For the text-containing cell, return its midpoint in [x, y] coordinate format. 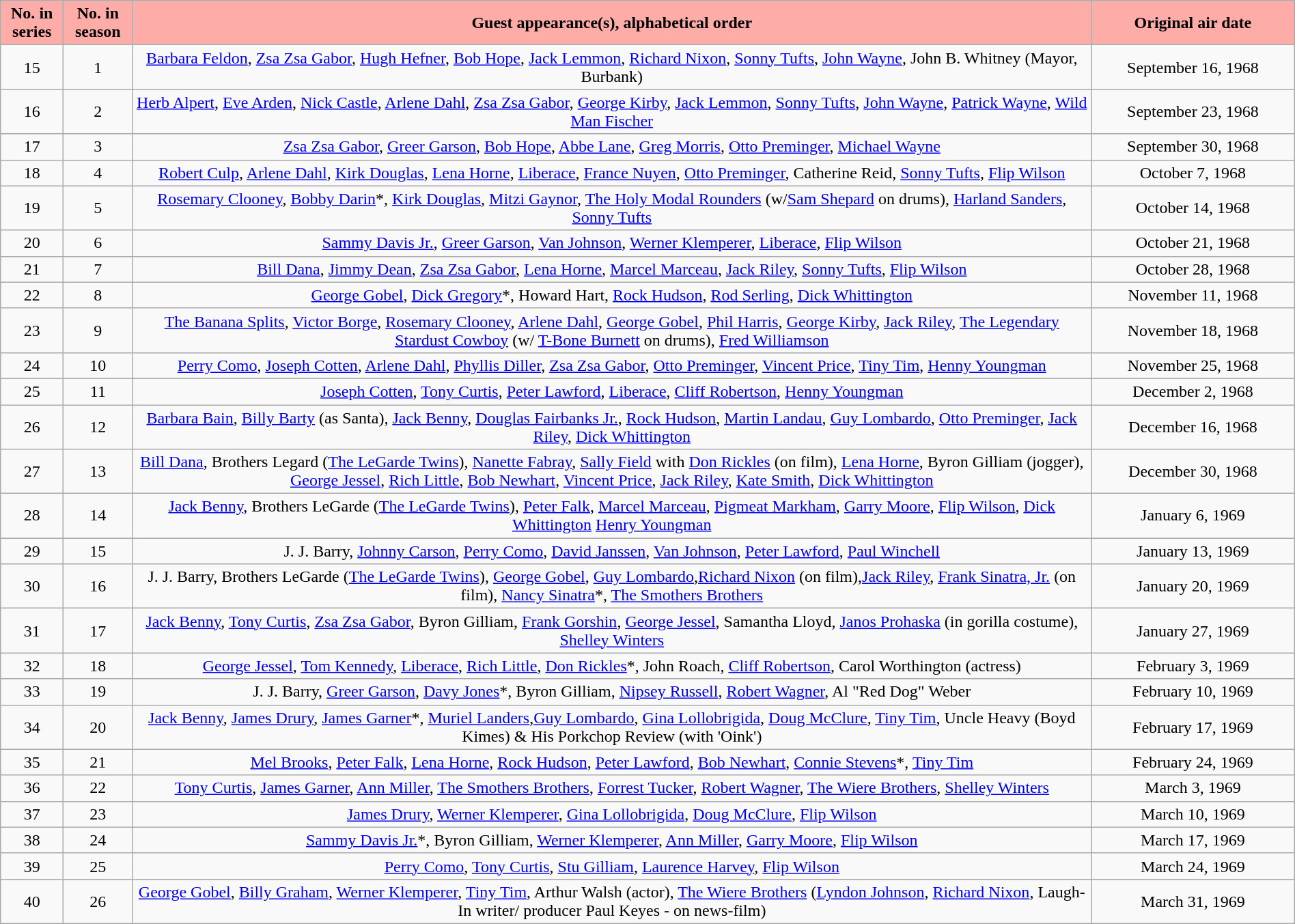
11 [98, 391]
14 [98, 516]
Perry Como, Tony Curtis, Stu Gilliam, Laurence Harvey, Flip Wilson [612, 866]
George Gobel, Dick Gregory*, Howard Hart, Rock Hudson, Rod Serling, Dick Whittington [612, 295]
5 [98, 208]
J. J. Barry, Greer Garson, Davy Jones*, Byron Gilliam, Nipsey Russell, Robert Wagner, Al "Red Dog" Weber [612, 692]
September 16, 1968 [1193, 67]
February 17, 1969 [1193, 727]
38 [32, 840]
13 [98, 471]
March 10, 1969 [1193, 814]
J. J. Barry, Johnny Carson, Perry Como, David Janssen, Van Johnson, Peter Lawford, Paul Winchell [612, 551]
March 31, 1969 [1193, 901]
Robert Culp, Arlene Dahl, Kirk Douglas, Lena Horne, Liberace, France Nuyen, Otto Preminger, Catherine Reid, Sonny Tufts, Flip Wilson [612, 173]
Guest appearance(s), alphabetical order [612, 23]
Sammy Davis Jr.*, Byron Gilliam, Werner Klemperer, Ann Miller, Garry Moore, Flip Wilson [612, 840]
40 [32, 901]
October 7, 1968 [1193, 173]
October 28, 1968 [1193, 269]
January 27, 1969 [1193, 631]
3 [98, 147]
November 18, 1968 [1193, 331]
November 25, 1968 [1193, 365]
Zsa Zsa Gabor, Greer Garson, Bob Hope, Abbe Lane, Greg Morris, Otto Preminger, Michael Wayne [612, 147]
6 [98, 243]
Original air date [1193, 23]
Rosemary Clooney, Bobby Darin*, Kirk Douglas, Mitzi Gaynor, The Holy Modal Rounders (w/Sam Shepard on drums), Harland Sanders, Sonny Tufts [612, 208]
No. inseries [32, 23]
Mel Brooks, Peter Falk, Lena Horne, Rock Hudson, Peter Lawford, Bob Newhart, Connie Stevens*, Tiny Tim [612, 762]
10 [98, 365]
September 23, 1968 [1193, 112]
7 [98, 269]
35 [32, 762]
October 14, 1968 [1193, 208]
February 24, 1969 [1193, 762]
39 [32, 866]
December 2, 1968 [1193, 391]
8 [98, 295]
4 [98, 173]
37 [32, 814]
Herb Alpert, Eve Arden, Nick Castle, Arlene Dahl, Zsa Zsa Gabor, George Kirby, Jack Lemmon, Sonny Tufts, John Wayne, Patrick Wayne, Wild Man Fischer [612, 112]
9 [98, 331]
12 [98, 426]
32 [32, 666]
29 [32, 551]
2 [98, 112]
Tony Curtis, James Garner, Ann Miller, The Smothers Brothers, Forrest Tucker, Robert Wagner, The Wiere Brothers, Shelley Winters [612, 788]
September 30, 1968 [1193, 147]
James Drury, Werner Klemperer, Gina Lollobrigida, Doug McClure, Flip Wilson [612, 814]
March 17, 1969 [1193, 840]
March 24, 1969 [1193, 866]
Bill Dana, Jimmy Dean, Zsa Zsa Gabor, Lena Horne, Marcel Marceau, Jack Riley, Sonny Tufts, Flip Wilson [612, 269]
27 [32, 471]
January 6, 1969 [1193, 516]
February 3, 1969 [1193, 666]
28 [32, 516]
January 13, 1969 [1193, 551]
1 [98, 67]
Sammy Davis Jr., Greer Garson, Van Johnson, Werner Klemperer, Liberace, Flip Wilson [612, 243]
George Jessel, Tom Kennedy, Liberace, Rich Little, Don Rickles*, John Roach, Cliff Robertson, Carol Worthington (actress) [612, 666]
December 16, 1968 [1193, 426]
December 30, 1968 [1193, 471]
Perry Como, Joseph Cotten, Arlene Dahl, Phyllis Diller, Zsa Zsa Gabor, Otto Preminger, Vincent Price, Tiny Tim, Henny Youngman [612, 365]
March 3, 1969 [1193, 788]
34 [32, 727]
36 [32, 788]
Joseph Cotten, Tony Curtis, Peter Lawford, Liberace, Cliff Robertson, Henny Youngman [612, 391]
January 20, 1969 [1193, 586]
Barbara Feldon, Zsa Zsa Gabor, Hugh Hefner, Bob Hope, Jack Lemmon, Richard Nixon, Sonny Tufts, John Wayne, John B. Whitney (Mayor, Burbank) [612, 67]
33 [32, 692]
No. inseason [98, 23]
October 21, 1968 [1193, 243]
30 [32, 586]
November 11, 1968 [1193, 295]
February 10, 1969 [1193, 692]
31 [32, 631]
